Return the (x, y) coordinate for the center point of the cell that contains the specified text.  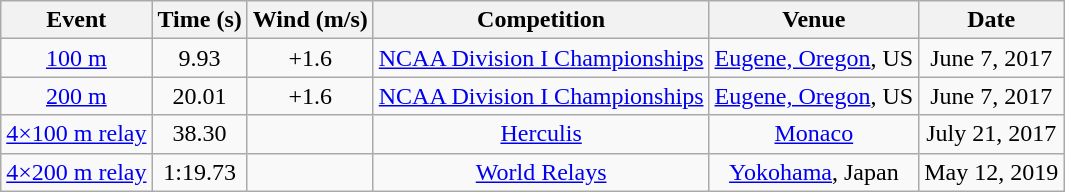
38.30 (200, 134)
Venue (814, 20)
200 m (76, 96)
1:19.73 (200, 172)
Time (s) (200, 20)
4×100 m relay (76, 134)
Date (992, 20)
World Relays (541, 172)
9.93 (200, 58)
100 m (76, 58)
Wind (m/s) (310, 20)
Herculis (541, 134)
Monaco (814, 134)
20.01 (200, 96)
May 12, 2019 (992, 172)
4×200 m relay (76, 172)
Event (76, 20)
July 21, 2017 (992, 134)
Competition (541, 20)
Yokohama, Japan (814, 172)
